Find where the given text appears and provide that cell's center as [x, y] coordinate. 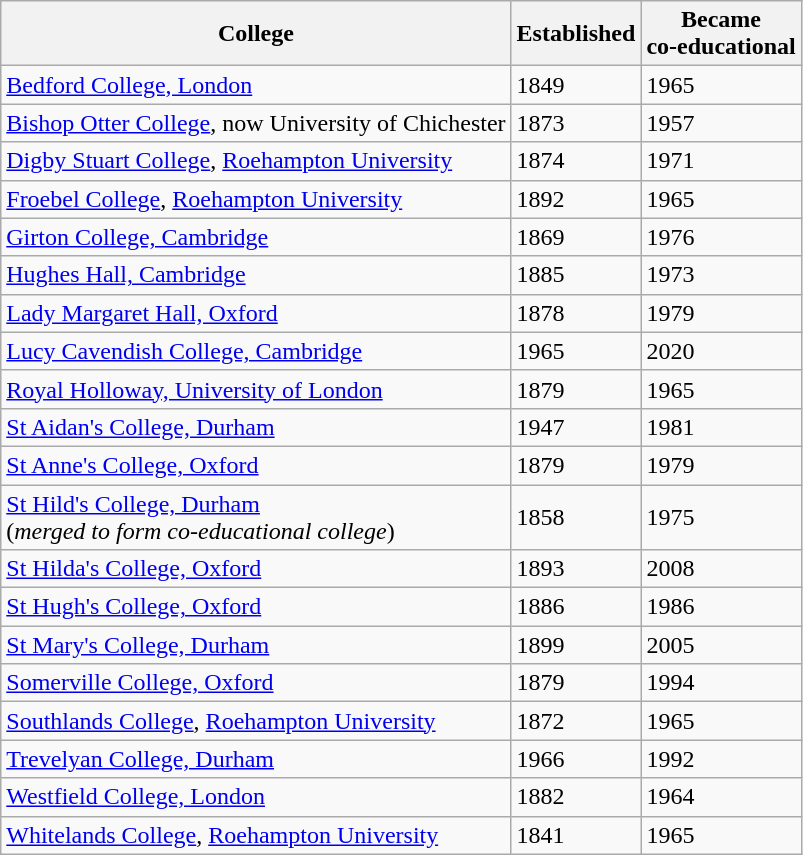
Westfield College, London [256, 797]
Bedford College, London [256, 85]
Southlands College, Roehampton University [256, 721]
1971 [721, 161]
1873 [576, 123]
1973 [721, 275]
1869 [576, 237]
1986 [721, 607]
1947 [576, 427]
2020 [721, 351]
St Mary's College, Durham [256, 645]
St Anne's College, Oxford [256, 465]
1841 [576, 835]
2005 [721, 645]
1957 [721, 123]
Froebel College, Roehampton University [256, 199]
Digby Stuart College, Roehampton University [256, 161]
1899 [576, 645]
1878 [576, 313]
Lady Margaret Hall, Oxford [256, 313]
St Hild's College, Durham(merged to form co-educational college) [256, 516]
1849 [576, 85]
College [256, 34]
1976 [721, 237]
Hughes Hall, Cambridge [256, 275]
1966 [576, 759]
1975 [721, 516]
2008 [721, 569]
1892 [576, 199]
1886 [576, 607]
1994 [721, 683]
1874 [576, 161]
1885 [576, 275]
1992 [721, 759]
1981 [721, 427]
1893 [576, 569]
Royal Holloway, University of London [256, 389]
1882 [576, 797]
Somerville College, Oxford [256, 683]
Bishop Otter College, now University of Chichester [256, 123]
1858 [576, 516]
St Hugh's College, Oxford [256, 607]
Lucy Cavendish College, Cambridge [256, 351]
St Aidan's College, Durham [256, 427]
Girton College, Cambridge [256, 237]
Established [576, 34]
St Hilda's College, Oxford [256, 569]
1872 [576, 721]
Becameco-educational [721, 34]
Whitelands College, Roehampton University [256, 835]
1964 [721, 797]
Trevelyan College, Durham [256, 759]
